Return (X, Y) of the center of cell containing provided text 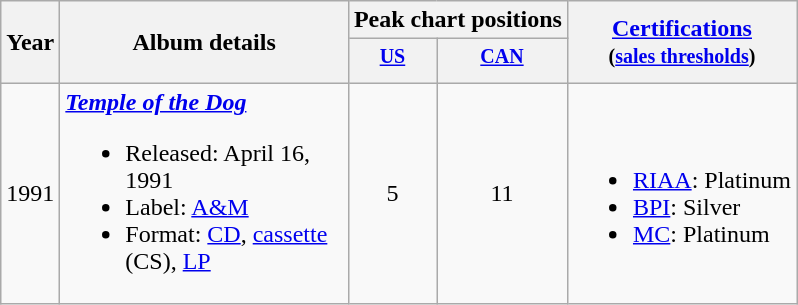
Certifications(sales thresholds) (682, 42)
US (392, 62)
5 (392, 194)
RIAA: PlatinumBPI: SilverMC: Platinum (682, 194)
Album details (204, 42)
Peak chart positions (458, 20)
Year (30, 42)
11 (502, 194)
Temple of the DogReleased: April 16, 1991Label: A&MFormat: CD, cassette (CS), LP (204, 194)
CAN (502, 62)
1991 (30, 194)
